Determine the (X, Y) coordinate at the center of the cell enclosing the given text.  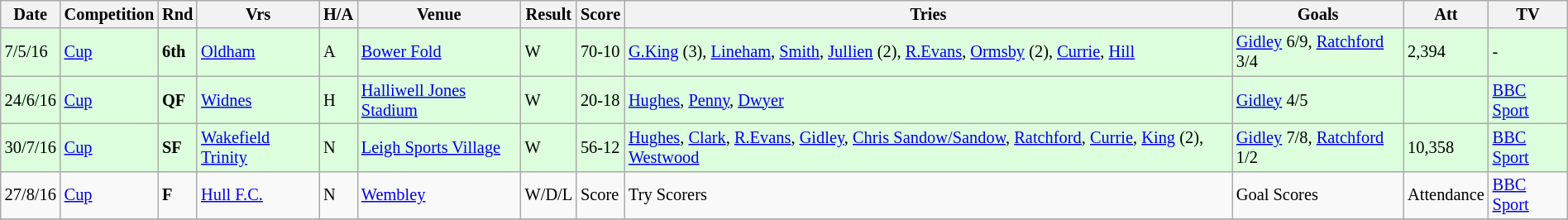
Competition (109, 14)
20-18 (600, 100)
Wembley (439, 195)
Venue (439, 14)
30/7/16 (31, 147)
G.King (3), Lineham, Smith, Jullien (2), R.Evans, Ormsby (2), Currie, Hill (928, 52)
27/8/16 (31, 195)
- (1528, 52)
56-12 (600, 147)
Halliwell Jones Stadium (439, 100)
Hull F.C. (258, 195)
Hughes, Clark, R.Evans, Gidley, Chris Sandow/Sandow, Ratchford, Currie, King (2), Westwood (928, 147)
Vrs (258, 14)
TV (1528, 14)
Gidley 4/5 (1318, 100)
Wakefield Trinity (258, 147)
H/A (338, 14)
24/6/16 (31, 100)
70-10 (600, 52)
A (338, 52)
Date (31, 14)
Att (1446, 14)
Leigh Sports Village (439, 147)
Hughes, Penny, Dwyer (928, 100)
Gidley 6/9, Ratchford 3/4 (1318, 52)
Oldham (258, 52)
Goals (1318, 14)
H (338, 100)
Result (549, 14)
Bower Fold (439, 52)
Attendance (1446, 195)
10,358 (1446, 147)
F (177, 195)
Goal Scores (1318, 195)
Widnes (258, 100)
2,394 (1446, 52)
Gidley 7/8, Ratchford 1/2 (1318, 147)
W/D/L (549, 195)
6th (177, 52)
QF (177, 100)
Try Scorers (928, 195)
SF (177, 147)
Tries (928, 14)
7/5/16 (31, 52)
Rnd (177, 14)
